Extract the (x, y) coordinate from the center of the cell holding the provided text.  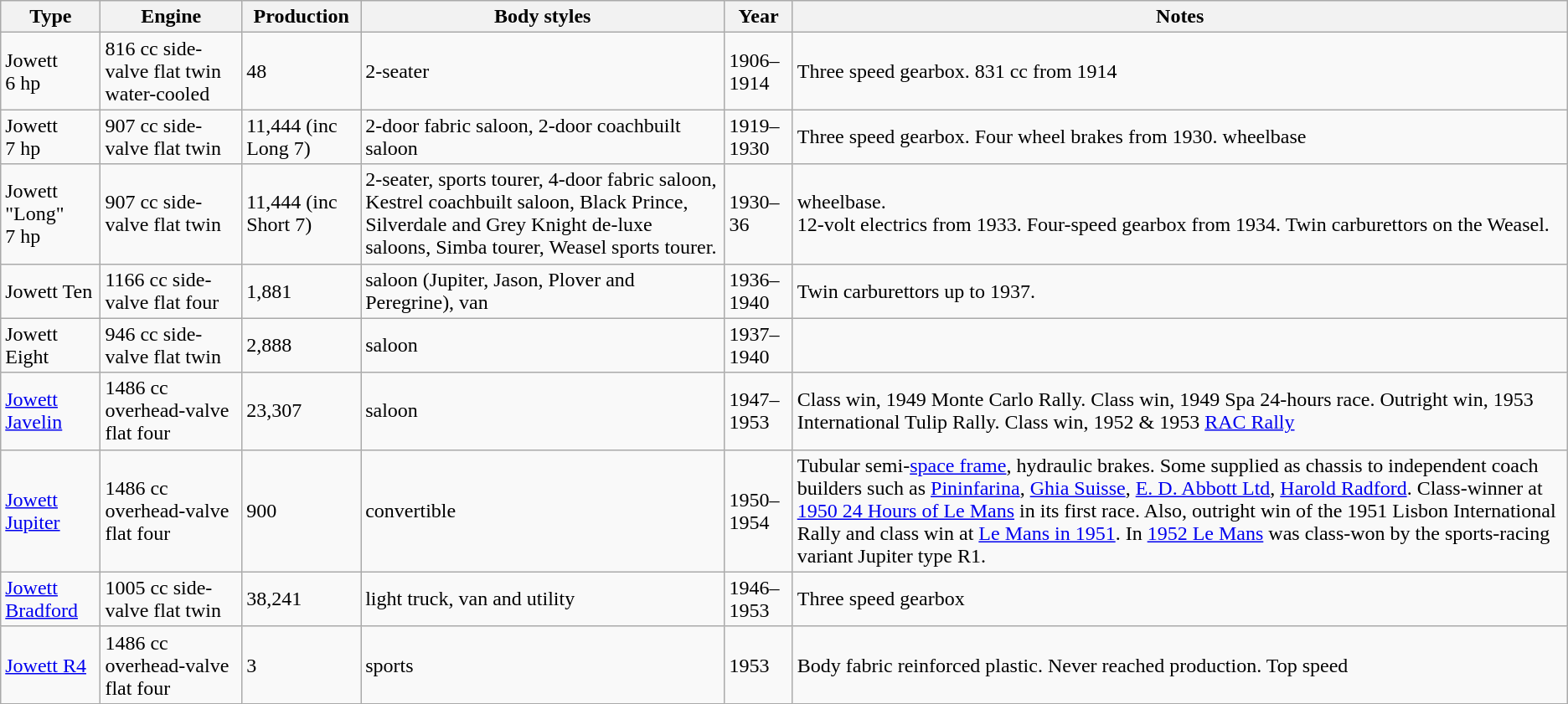
48 (302, 71)
Jowett Javelin (50, 411)
Jowett 6 hp (50, 71)
1953 (759, 665)
Type (50, 17)
1906–1914 (759, 71)
816 cc side-valve flat twin water-cooled (171, 71)
light truck, van and utility (543, 599)
1930–36 (759, 214)
946 cc side-valve flat twin (171, 345)
1950–1954 (759, 511)
2-door fabric saloon, 2-door coachbuilt saloon (543, 137)
900 (302, 511)
1946–1953 (759, 599)
sports (543, 665)
Body styles (543, 17)
Production (302, 17)
Jowett R4 (50, 665)
1,881 (302, 291)
Jowett Ten (50, 291)
Twin carburettors up to 1937. (1179, 291)
Three speed gearbox (1179, 599)
Engine (171, 17)
wheelbase. 12-volt electrics from 1933. Four-speed gearbox from 1934. Twin carburettors on the Weasel. (1179, 214)
Jowett Eight (50, 345)
1005 cc side-valve flat twin (171, 599)
Body fabric reinforced plastic. Never reached production. Top speed (1179, 665)
11,444 (inc Short 7) (302, 214)
1947–1953 (759, 411)
Three speed gearbox. Four wheel brakes from 1930. wheelbase (1179, 137)
Jowett 7 hp (50, 137)
Jowett Jupiter (50, 511)
1166 cc side-valve flat four (171, 291)
2-seater (543, 71)
3 (302, 665)
Jowett Bradford (50, 599)
1919–1930 (759, 137)
1936–1940 (759, 291)
1937–1940 (759, 345)
2,888 (302, 345)
Notes (1179, 17)
38,241 (302, 599)
saloon (Jupiter, Jason, Plover and Peregrine), van (543, 291)
Year (759, 17)
11,444 (inc Long 7) (302, 137)
Jowett "Long" 7 hp (50, 214)
convertible (543, 511)
23,307 (302, 411)
Class win, 1949 Monte Carlo Rally. Class win, 1949 Spa 24-hours race. Outright win, 1953 International Tulip Rally. Class win, 1952 & 1953 RAC Rally (1179, 411)
Three speed gearbox. 831 cc from 1914 (1179, 71)
